Locate the cell with the specified text and output its [X, Y] center coordinate. 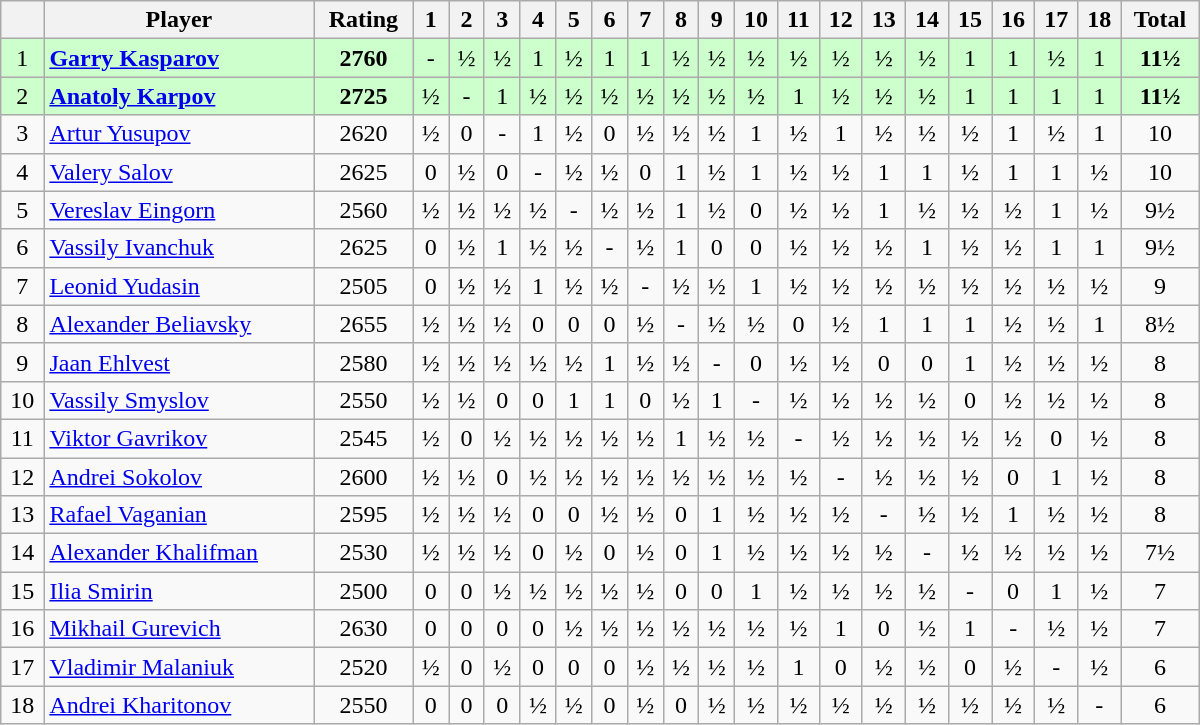
2725 [364, 96]
Rafael Vaganian [179, 515]
2580 [364, 362]
Player [179, 20]
Leonid Yudasin [179, 286]
2560 [364, 210]
Vereslav Eingorn [179, 210]
2505 [364, 286]
Vassily Ivanchuk [179, 248]
2520 [364, 667]
Alexander Khalifman [179, 553]
Vassily Smyslov [179, 400]
8½ [1160, 324]
Vladimir Malaniuk [179, 667]
7½ [1160, 553]
Ilia Smirin [179, 591]
Jaan Ehlvest [179, 362]
Viktor Gavrikov [179, 438]
2760 [364, 58]
Total [1160, 20]
Rating [364, 20]
2630 [364, 629]
2600 [364, 477]
Garry Kasparov [179, 58]
2595 [364, 515]
Artur Yusupov [179, 134]
2655 [364, 324]
2545 [364, 438]
2530 [364, 553]
Mikhail Gurevich [179, 629]
Andrei Kharitonov [179, 705]
Andrei Sokolov [179, 477]
Alexander Beliavsky [179, 324]
Anatoly Karpov [179, 96]
2500 [364, 591]
2620 [364, 134]
Valery Salov [179, 172]
